Identify which cell holds the provided text, then report its (X, Y) central coordinate. 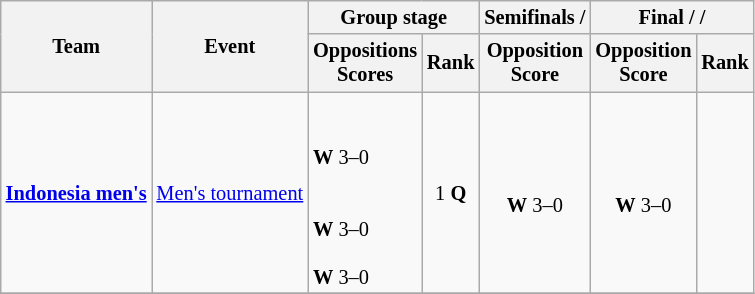
Team (76, 46)
OppositionsScores (365, 63)
Indonesia men's (76, 193)
W 3–0 W 3–0 W 3–0 (365, 193)
Semifinals / (534, 17)
Group stage (394, 17)
1 Q (450, 193)
Men's tournament (230, 193)
Final / / (672, 17)
Event (230, 46)
